Return the [X, Y] coordinate for the center point of the cell that contains the specified text.  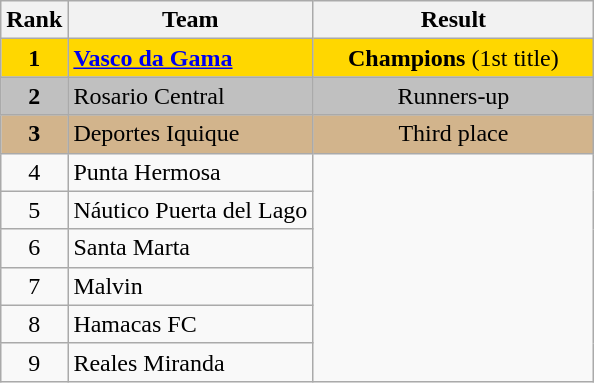
Vasco da Gama [190, 58]
Punta Hermosa [190, 172]
Hamacas FC [190, 324]
4 [34, 172]
6 [34, 248]
7 [34, 286]
9 [34, 362]
Team [190, 20]
Reales Miranda [190, 362]
Result [454, 20]
Rank [34, 20]
Malvin [190, 286]
2 [34, 96]
Rosario Central [190, 96]
Champions (1st title) [454, 58]
Náutico Puerta del Lago [190, 210]
Third place [454, 134]
Deportes Iquique [190, 134]
Santa Marta [190, 248]
8 [34, 324]
1 [34, 58]
Runners-up [454, 96]
3 [34, 134]
5 [34, 210]
